Return [X, Y] of the center of cell containing provided text 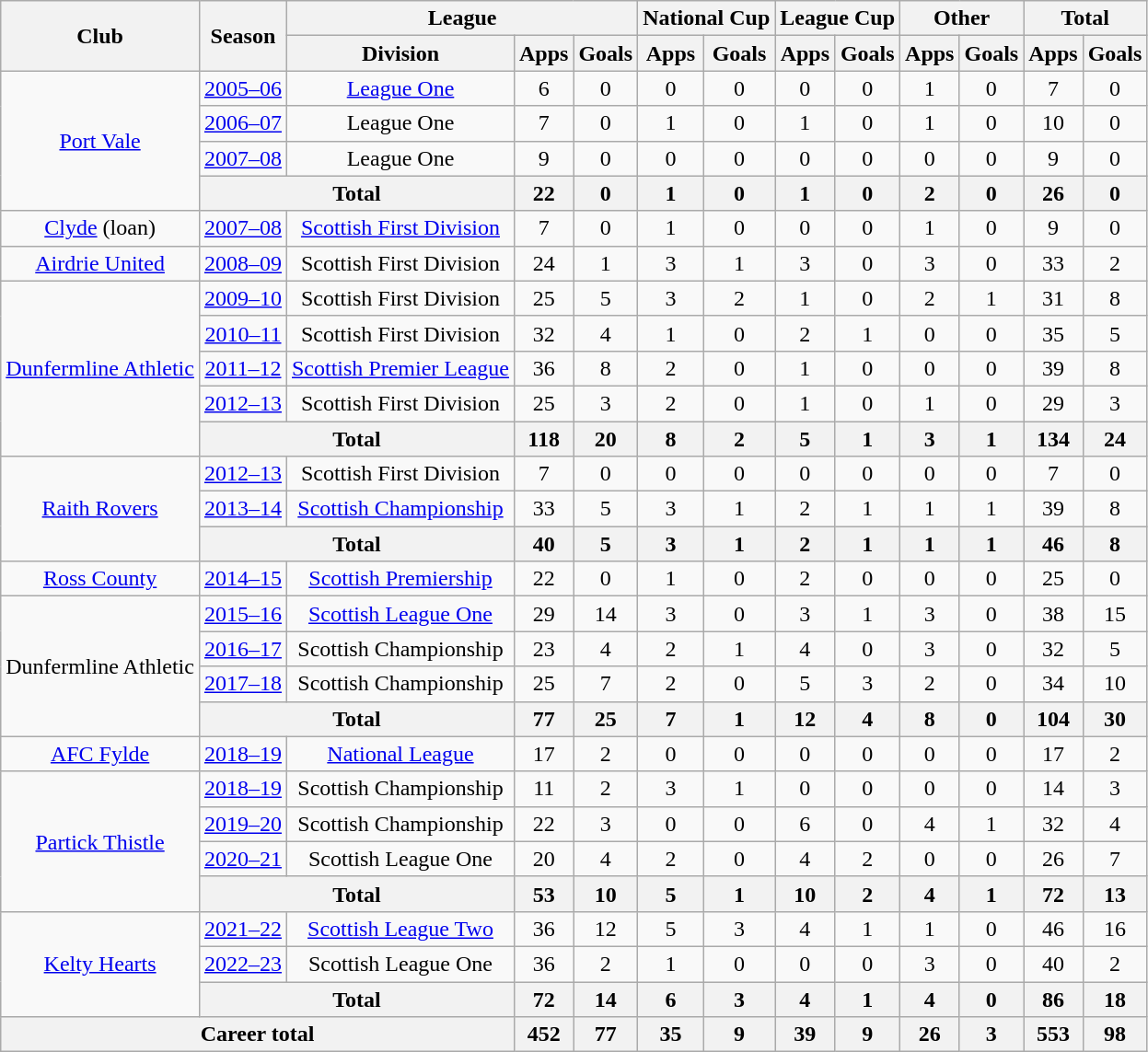
34 [1053, 684]
Club [100, 36]
Scottish Premier League [400, 368]
2010–11 [243, 333]
134 [1053, 439]
Ross County [100, 579]
Other [962, 18]
Season [243, 36]
2021–22 [243, 929]
30 [1115, 719]
2006–07 [243, 123]
Port Vale [100, 141]
38 [1053, 614]
452 [543, 1035]
2014–15 [243, 579]
Airdrie United [100, 263]
13 [1115, 894]
AFC Fylde [100, 754]
2020–21 [243, 859]
2022–23 [243, 964]
Scottish League Two [400, 929]
104 [1053, 719]
2013–14 [243, 509]
118 [543, 439]
Clyde (loan) [100, 228]
2005–06 [243, 88]
2008–09 [243, 263]
98 [1115, 1035]
2015–16 [243, 614]
National Cup [707, 18]
553 [1053, 1035]
Partick Thistle [100, 841]
2011–12 [243, 368]
23 [543, 649]
53 [543, 894]
Scottish Premiership [400, 579]
Raith Rovers [100, 509]
National League [400, 754]
11 [543, 789]
15 [1115, 614]
2019–20 [243, 824]
18 [1115, 999]
16 [1115, 929]
League Cup [838, 18]
League [462, 18]
Kelty Hearts [100, 964]
Division [400, 53]
Career total [258, 1035]
31 [1053, 298]
86 [1053, 999]
2016–17 [243, 649]
2009–10 [243, 298]
2017–18 [243, 684]
